From the cell containing the given text, extract its center point as [X, Y] coordinate. 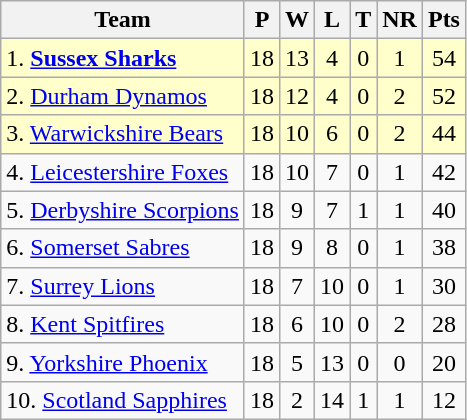
8. Kent Spitfires [123, 324]
T [364, 20]
38 [444, 248]
4. Leicestershire Foxes [123, 172]
L [332, 20]
5 [298, 362]
1. Sussex Sharks [123, 58]
W [298, 20]
Team [123, 20]
6. Somerset Sabres [123, 248]
52 [444, 96]
2. Durham Dynamos [123, 96]
7. Surrey Lions [123, 286]
30 [444, 286]
10. Scotland Sapphires [123, 400]
8 [332, 248]
20 [444, 362]
NR [400, 20]
40 [444, 210]
54 [444, 58]
42 [444, 172]
44 [444, 134]
14 [332, 400]
9. Yorkshire Phoenix [123, 362]
Pts [444, 20]
P [262, 20]
5. Derbyshire Scorpions [123, 210]
3. Warwickshire Bears [123, 134]
28 [444, 324]
